Output the [x, y] coordinate of the center of the cell containing the given text.  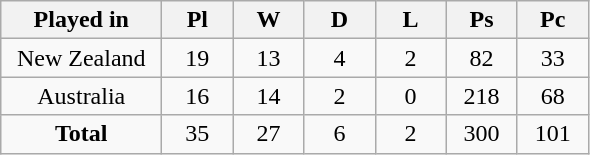
4 [340, 58]
13 [268, 58]
101 [552, 134]
300 [482, 134]
D [340, 20]
Total [82, 134]
Pc [552, 20]
Pl [198, 20]
New Zealand [82, 58]
L [410, 20]
19 [198, 58]
Ps [482, 20]
27 [268, 134]
Australia [82, 96]
82 [482, 58]
33 [552, 58]
35 [198, 134]
16 [198, 96]
218 [482, 96]
W [268, 20]
0 [410, 96]
14 [268, 96]
Played in [82, 20]
6 [340, 134]
68 [552, 96]
